Output the (x, y) coordinate of the center of the cell containing the given text.  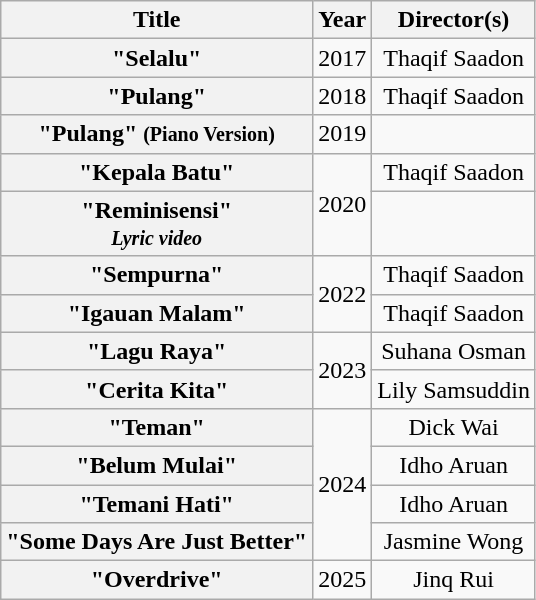
2022 (342, 294)
"Overdrive" (157, 580)
2018 (342, 96)
"Pulang" (Piano Version) (157, 134)
Jinq Rui (454, 580)
Dick Wai (454, 427)
"Temani Hati" (157, 503)
"Igauan Malam" (157, 313)
Jasmine Wong (454, 542)
"Reminisensi"Lyric video (157, 224)
"Some Days Are Just Better" (157, 542)
"Teman" (157, 427)
2025 (342, 580)
Lily Samsuddin (454, 389)
Title (157, 20)
"Pulang" (157, 96)
2023 (342, 370)
Year (342, 20)
"Selalu" (157, 58)
"Sempurna" (157, 275)
"Kepala Batu" (157, 172)
"Belum Mulai" (157, 465)
Suhana Osman (454, 351)
2020 (342, 204)
2017 (342, 58)
Director(s) (454, 20)
2024 (342, 484)
2019 (342, 134)
"Lagu Raya" (157, 351)
"Cerita Kita" (157, 389)
